Identify which cell holds the provided text, then report its [x, y] central coordinate. 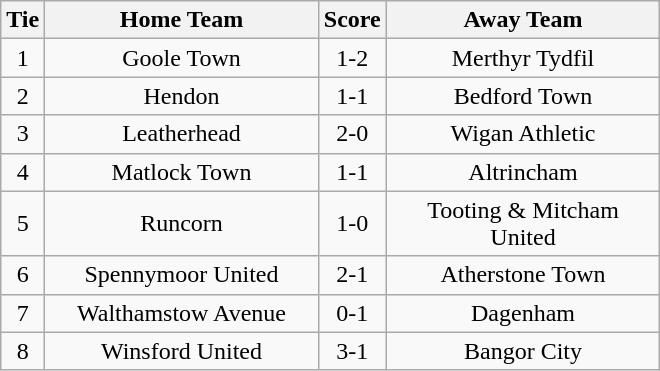
Tooting & Mitcham United [523, 224]
Merthyr Tydfil [523, 58]
Atherstone Town [523, 275]
2-1 [352, 275]
2 [23, 96]
4 [23, 172]
3-1 [352, 351]
Runcorn [182, 224]
Walthamstow Avenue [182, 313]
7 [23, 313]
Bedford Town [523, 96]
Score [352, 20]
Tie [23, 20]
Spennymoor United [182, 275]
Winsford United [182, 351]
Leatherhead [182, 134]
Home Team [182, 20]
6 [23, 275]
Dagenham [523, 313]
1 [23, 58]
Matlock Town [182, 172]
1-2 [352, 58]
0-1 [352, 313]
2-0 [352, 134]
Goole Town [182, 58]
Altrincham [523, 172]
8 [23, 351]
1-0 [352, 224]
5 [23, 224]
Wigan Athletic [523, 134]
Hendon [182, 96]
Away Team [523, 20]
Bangor City [523, 351]
3 [23, 134]
